Return the (X, Y) coordinate for the center point of the cell that contains the specified text.  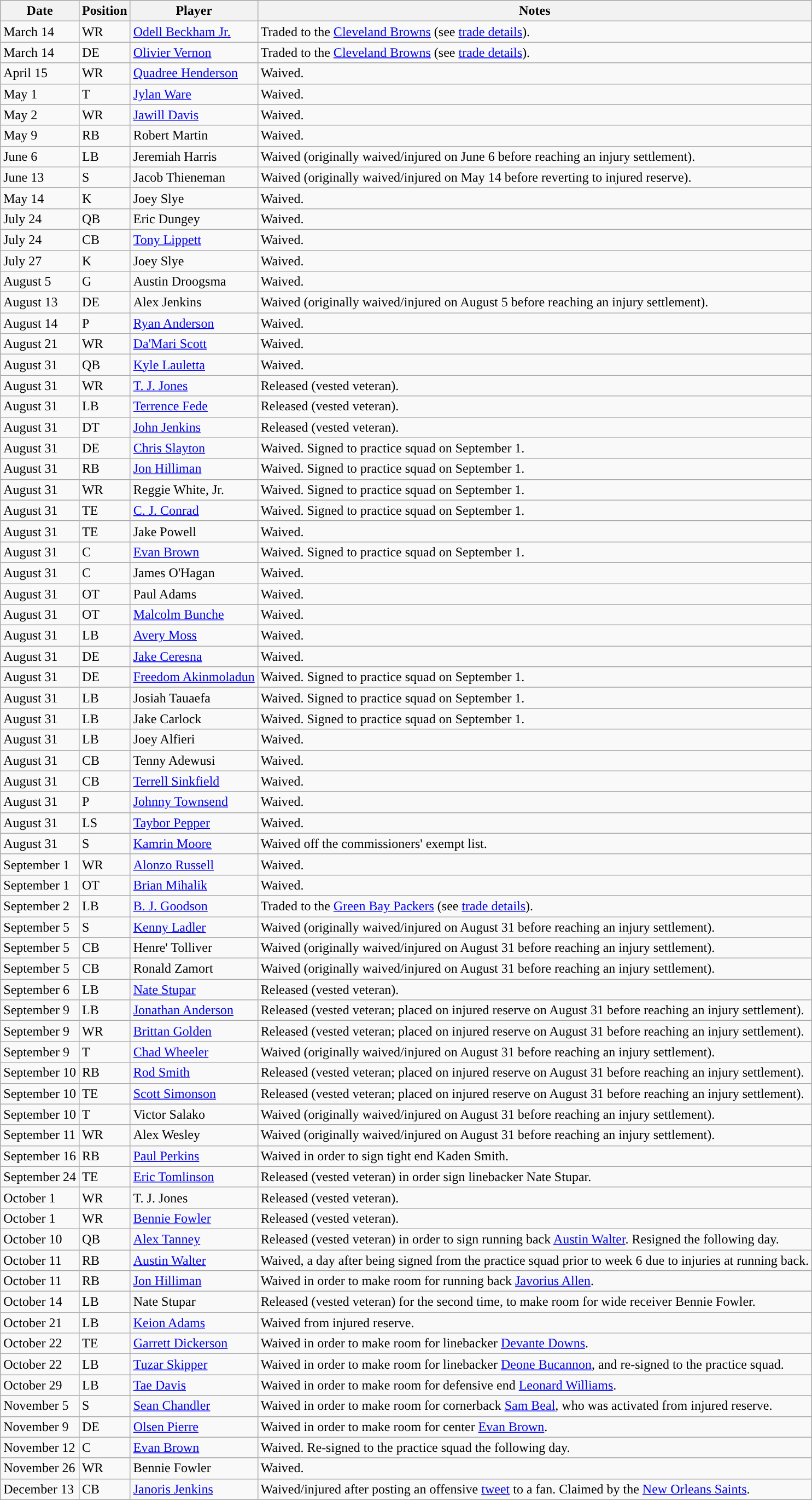
Waived. Re-signed to the practice squad the following day. (535, 1447)
Jacob Thieneman (194, 177)
Taybor Pepper (194, 823)
Released (vested veteran) in order to sign running back Austin Walter. Resigned the following day. (535, 1239)
June 6 (40, 156)
May 1 (40, 94)
Released (vested veteran) for the second time, to make room for wide receiver Bennie Fowler. (535, 1302)
B. J. Goodson (194, 906)
Janoris Jenkins (194, 1489)
Alonzo Russell (194, 864)
Tuzar Skipper (194, 1364)
July 27 (40, 261)
Odell Beckham Jr. (194, 32)
Ronald Zamort (194, 969)
Robert Martin (194, 136)
October 10 (40, 1239)
Traded to the Green Bay Packers (see trade details). (535, 906)
September 11 (40, 1135)
December 13 (40, 1489)
Joey Alfieri (194, 740)
Waived in order to make room for center Evan Brown. (535, 1427)
Henre' Tolliver (194, 948)
Kenny Ladler (194, 927)
Waived off the commissioners' exempt list. (535, 844)
Terrell Sinkfield (194, 781)
Jonathan Anderson (194, 1010)
G (104, 282)
May 9 (40, 136)
April 15 (40, 73)
Avery Moss (194, 636)
Alex Tanney (194, 1239)
Scott Simonson (194, 1094)
September 24 (40, 1177)
Player (194, 11)
Brittan Golden (194, 1031)
November 9 (40, 1427)
Waived in order to make room for defensive end Leonard Williams. (535, 1385)
November 5 (40, 1406)
Sean Chandler (194, 1406)
August 14 (40, 323)
October 14 (40, 1302)
June 13 (40, 177)
Waived from injured reserve. (535, 1323)
John Jenkins (194, 427)
Quadree Henderson (194, 73)
Johnny Townsend (194, 802)
Waived in order to make room for cornerback Sam Beal, who was activated from injured reserve. (535, 1406)
Rod Smith (194, 1073)
Olsen Pierre (194, 1427)
Kyle Lauletta (194, 365)
Austin Walter (194, 1260)
Position (104, 11)
Jake Carlock (194, 719)
November 26 (40, 1468)
Waived (originally waived/injured on June 6 before reaching an injury settlement). (535, 156)
September 16 (40, 1156)
May 2 (40, 115)
Waived (originally waived/injured on August 5 before reaching an injury settlement). (535, 303)
Da'Mari Scott (194, 344)
Waived/injured after posting an offensive tweet to a fan. Claimed by the New Orleans Saints. (535, 1489)
Alex Jenkins (194, 303)
Tony Lippett (194, 240)
Alex Wesley (194, 1135)
Victor Salako (194, 1114)
James O'Hagan (194, 573)
October 29 (40, 1385)
Chad Wheeler (194, 1052)
DT (104, 427)
October 21 (40, 1323)
Released (vested veteran) in order sign linebacker Nate Stupar. (535, 1177)
LS (104, 823)
Tae Davis (194, 1385)
Waived in order to make room for linebacker Devante Downs. (535, 1344)
September 2 (40, 906)
Waived (originally waived/injured on May 14 before reverting to injured reserve). (535, 177)
August 13 (40, 303)
Waived in order to make room for running back Javorius Allen. (535, 1281)
May 14 (40, 198)
Jake Ceresna (194, 656)
Josiah Tauaefa (194, 698)
Kamrin Moore (194, 844)
Terrence Fede (194, 406)
Date (40, 11)
Olivier Vernon (194, 53)
Malcolm Bunche (194, 615)
September 6 (40, 990)
Jylan Ware (194, 94)
C. J. Conrad (194, 510)
November 12 (40, 1447)
Notes (535, 11)
Ryan Anderson (194, 323)
Eric Dungey (194, 219)
Paul Perkins (194, 1156)
Jeremiah Harris (194, 156)
August 5 (40, 282)
Waived, a day after being signed from the practice squad prior to week 6 due to injuries at running back. (535, 1260)
Austin Droogsma (194, 282)
Paul Adams (194, 594)
Jawill Davis (194, 115)
Freedom Akinmoladun (194, 677)
Jake Powell (194, 531)
Keion Adams (194, 1323)
Eric Tomlinson (194, 1177)
Reggie White, Jr. (194, 490)
Chris Slayton (194, 448)
Waived in order to make room for linebacker Deone Bucannon, and re-signed to the practice squad. (535, 1364)
Waived in order to sign tight end Kaden Smith. (535, 1156)
Tenny Adewusi (194, 760)
August 21 (40, 344)
Brian Mihalik (194, 885)
Garrett Dickerson (194, 1344)
